Pinpoint the cell where the given text exists, returning its [X, Y] midpoint coordinate. 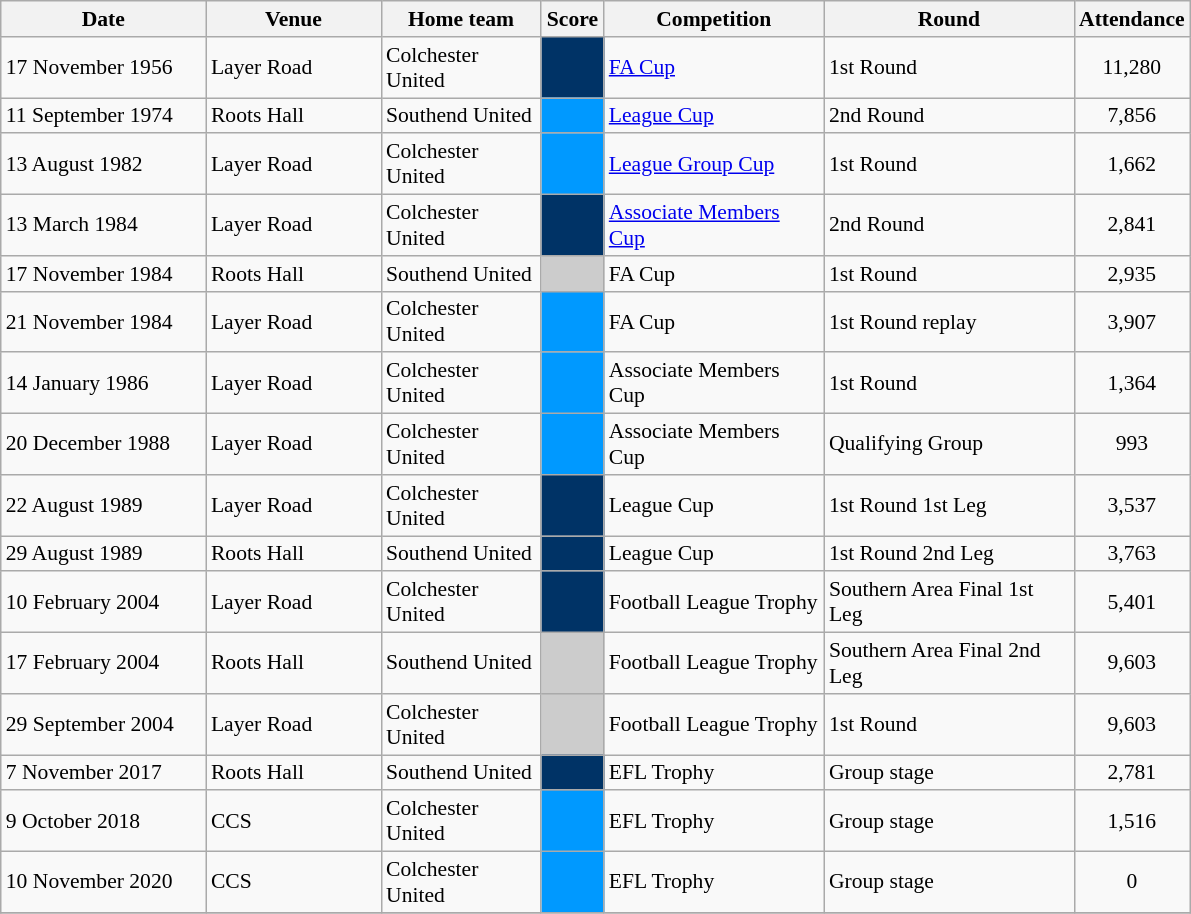
1st Round 1st Leg [949, 506]
3,537 [1132, 506]
Attendance [1132, 19]
2,781 [1132, 773]
21 November 1984 [104, 322]
3,907 [1132, 322]
Qualifying Group [949, 444]
League Group Cup [714, 164]
10 November 2020 [104, 882]
1,516 [1132, 822]
20 December 1988 [104, 444]
Competition [714, 19]
Score [572, 19]
7 November 2017 [104, 773]
993 [1132, 444]
1,364 [1132, 384]
17 February 2004 [104, 664]
1,662 [1132, 164]
1st Round replay [949, 322]
17 November 1956 [104, 68]
5,401 [1132, 602]
Venue [294, 19]
29 September 2004 [104, 724]
Date [104, 19]
13 August 1982 [104, 164]
29 August 1989 [104, 554]
Round [949, 19]
0 [1132, 882]
9 October 2018 [104, 822]
10 February 2004 [104, 602]
3,763 [1132, 554]
11,280 [1132, 68]
2,841 [1132, 226]
17 November 1984 [104, 274]
Southern Area Final 1st Leg [949, 602]
Home team [461, 19]
Southern Area Final 2nd Leg [949, 664]
14 January 1986 [104, 384]
7,856 [1132, 116]
2,935 [1132, 274]
1st Round 2nd Leg [949, 554]
22 August 1989 [104, 506]
11 September 1974 [104, 116]
13 March 1984 [104, 226]
